Determine the [X, Y] coordinate at the center of the cell enclosing the given text.  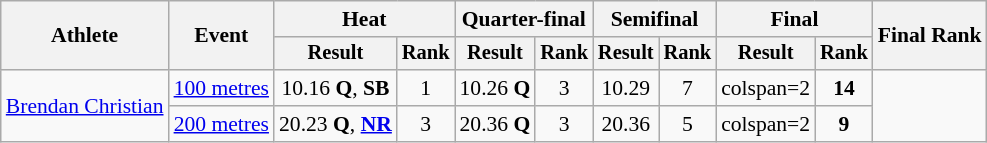
14 [844, 88]
20.36 Q [494, 124]
10.26 Q [494, 88]
Brendan Christian [85, 106]
20.36 [626, 124]
Event [222, 36]
200 metres [222, 124]
Quarter-final [523, 19]
Athlete [85, 36]
Semifinal [654, 19]
Final [794, 19]
10.29 [626, 88]
1 [426, 88]
100 metres [222, 88]
5 [688, 124]
10.16 Q, SB [336, 88]
7 [688, 88]
Final Rank [930, 36]
Heat [364, 19]
20.23 Q, NR [336, 124]
9 [844, 124]
